Detect which cell encompasses the target text, then output its [x, y] center coordinate. 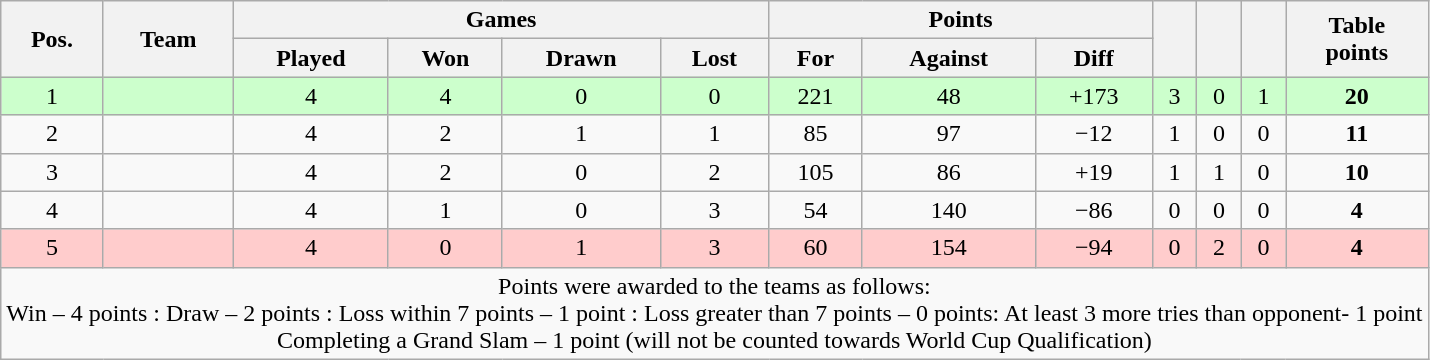
54 [816, 210]
−86 [1094, 210]
221 [816, 96]
97 [948, 134]
Drawn [581, 58]
48 [948, 96]
Lost [714, 58]
86 [948, 172]
20 [1357, 96]
140 [948, 210]
5 [52, 248]
Points [960, 20]
10 [1357, 172]
154 [948, 248]
Won [445, 58]
Played [310, 58]
+173 [1094, 96]
105 [816, 172]
11 [1357, 134]
Pos. [52, 39]
Diff [1094, 58]
Team [168, 39]
−12 [1094, 134]
−94 [1094, 248]
For [816, 58]
85 [816, 134]
+19 [1094, 172]
Tablepoints [1357, 39]
Games [501, 20]
Against [948, 58]
60 [816, 248]
